Determine the (X, Y) coordinate at the center of the cell enclosing the given text.  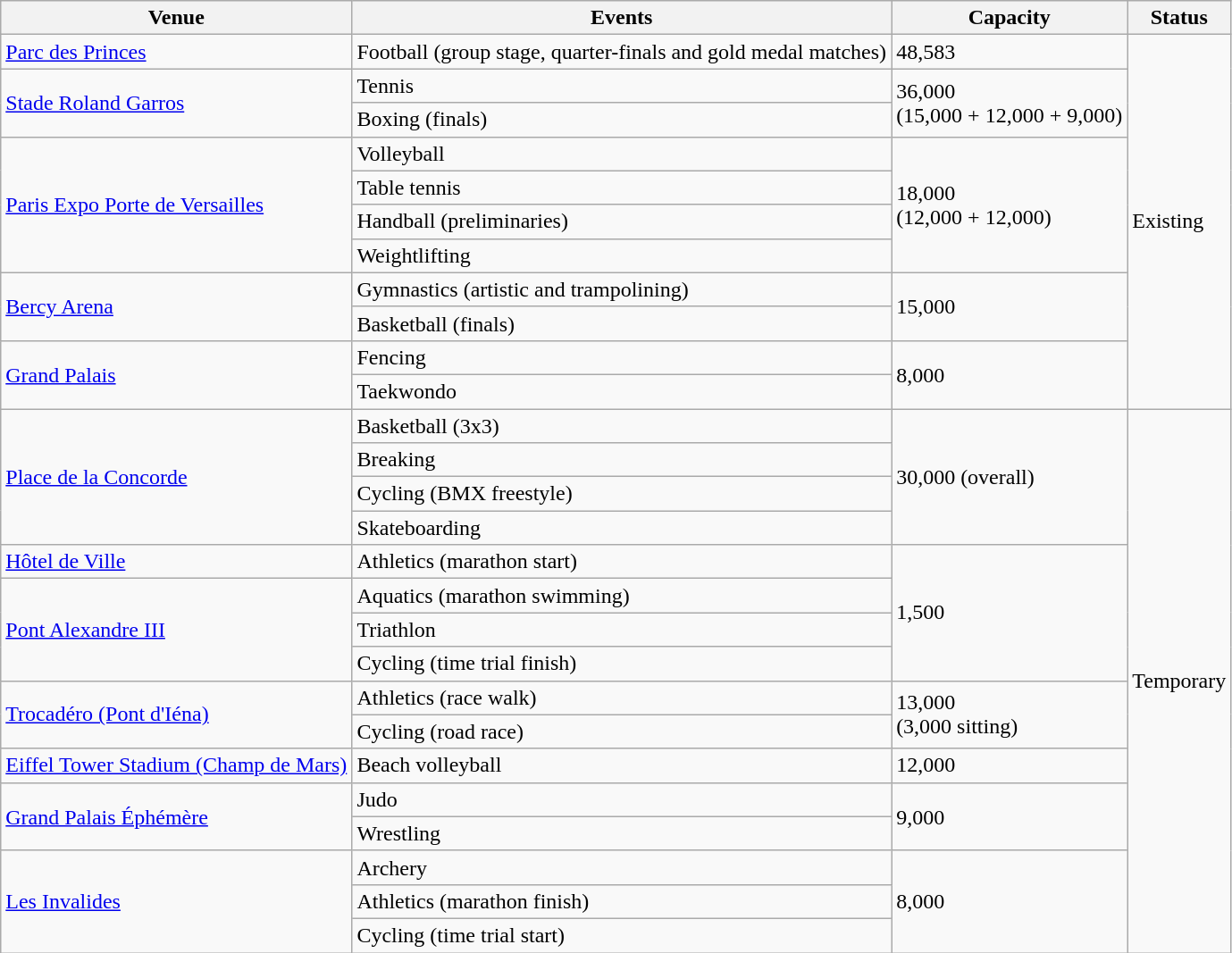
Cycling (road race) (622, 731)
Football (group stage, quarter-finals and gold medal matches) (622, 52)
Events (622, 18)
Capacity (1010, 18)
Volleyball (622, 154)
Parc des Princes (177, 52)
Les Invalides (177, 901)
Stade Roland Garros (177, 103)
18,000(12,000 + 12,000) (1010, 205)
Cycling (time trial start) (622, 935)
Triathlon (622, 630)
Skateboarding (622, 528)
36,000(15,000 + 12,000 + 9,000) (1010, 103)
Pont Alexandre III (177, 630)
48,583 (1010, 52)
Judo (622, 799)
9,000 (1010, 816)
Temporary (1179, 681)
Grand Palais (177, 374)
Beach volleyball (622, 765)
Basketball (finals) (622, 323)
Hôtel de Ville (177, 562)
Weightlifting (622, 255)
Wrestling (622, 833)
Trocadéro (Pont d'Iéna) (177, 715)
Handball (preliminaries) (622, 222)
Venue (177, 18)
12,000 (1010, 765)
Archery (622, 867)
Athletics (race walk) (622, 698)
Tennis (622, 86)
Athletics (marathon start) (622, 562)
Athletics (marathon finish) (622, 901)
Cycling (time trial finish) (622, 664)
Cycling (BMX freestyle) (622, 494)
Table tennis (622, 188)
Existing (1179, 222)
Boxing (finals) (622, 120)
Gymnastics (artistic and trampolining) (622, 289)
1,500 (1010, 613)
Status (1179, 18)
Place de la Concorde (177, 477)
13,000(3,000 sitting) (1010, 715)
Breaking (622, 460)
Taekwondo (622, 391)
Fencing (622, 357)
30,000 (overall) (1010, 477)
Paris Expo Porte de Versailles (177, 205)
15,000 (1010, 306)
Aquatics (marathon swimming) (622, 596)
Eiffel Tower Stadium (Champ de Mars) (177, 765)
Basketball (3x3) (622, 426)
Grand Palais Éphémère (177, 816)
Bercy Arena (177, 306)
